Return the (X, Y) coordinate for the center point of the cell that contains the specified text.  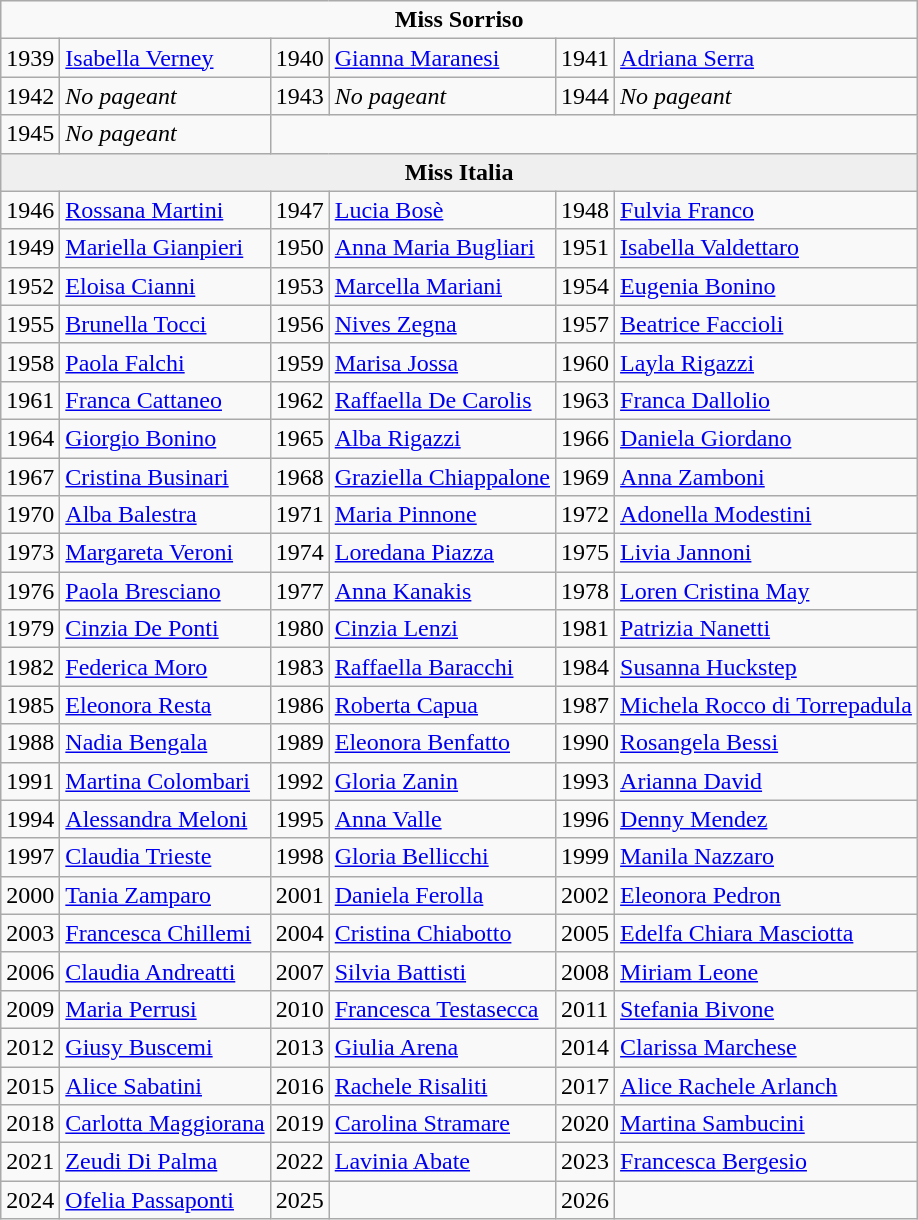
1978 (586, 591)
1955 (30, 324)
1942 (30, 96)
Fulvia Franco (766, 210)
Livia Jannoni (766, 553)
Claudia Andreatti (165, 971)
1979 (30, 629)
1989 (300, 743)
2025 (300, 1200)
Marisa Jossa (442, 362)
Paola Falchi (165, 362)
2000 (30, 895)
1968 (300, 477)
2017 (586, 1085)
Manila Nazzaro (766, 857)
Stefania Bivone (766, 1009)
2016 (300, 1085)
1940 (300, 58)
2022 (300, 1162)
Raffaella De Carolis (442, 400)
1946 (30, 210)
1975 (586, 553)
1970 (30, 515)
2026 (586, 1200)
Francesca Bergesio (766, 1162)
Paola Bresciano (165, 591)
2008 (586, 971)
Tania Zamparo (165, 895)
Francesca Chillemi (165, 933)
Marcella Mariani (442, 286)
1974 (300, 553)
2006 (30, 971)
Michela Rocco di Torrepadula (766, 705)
Nadia Bengala (165, 743)
Alba Rigazzi (442, 438)
Miss Italia (460, 172)
Martina Colombari (165, 781)
Cinzia De Ponti (165, 629)
2012 (30, 1047)
1967 (30, 477)
1948 (586, 210)
Roberta Capua (442, 705)
1964 (30, 438)
2018 (30, 1124)
Clarissa Marchese (766, 1047)
1966 (586, 438)
Francesca Testasecca (442, 1009)
Brunella Tocci (165, 324)
2011 (586, 1009)
Eugenia Bonino (766, 286)
Giorgio Bonino (165, 438)
2020 (586, 1124)
1991 (30, 781)
1943 (300, 96)
1961 (30, 400)
Cinzia Lenzi (442, 629)
Carolina Stramare (442, 1124)
Adriana Serra (766, 58)
Miss Sorriso (460, 20)
1972 (586, 515)
1998 (300, 857)
2001 (300, 895)
Anna Valle (442, 819)
Arianna David (766, 781)
1952 (30, 286)
Giulia Arena (442, 1047)
1987 (586, 705)
1944 (586, 96)
Susanna Huckstep (766, 667)
1960 (586, 362)
Anna Zamboni (766, 477)
Zeudi Di Palma (165, 1162)
2013 (300, 1047)
1995 (300, 819)
Alice Rachele Arlanch (766, 1085)
2010 (300, 1009)
Franca Cattaneo (165, 400)
1994 (30, 819)
1990 (586, 743)
2015 (30, 1085)
Eleonora Pedron (766, 895)
Patrizia Nanetti (766, 629)
1956 (300, 324)
1954 (586, 286)
Graziella Chiappalone (442, 477)
1939 (30, 58)
1986 (300, 705)
Beatrice Faccioli (766, 324)
2024 (30, 1200)
Denny Mendez (766, 819)
Franca Dallolio (766, 400)
2005 (586, 933)
Federica Moro (165, 667)
Layla Rigazzi (766, 362)
1980 (300, 629)
Daniela Ferolla (442, 895)
Anna Maria Bugliari (442, 248)
1971 (300, 515)
Silvia Battisti (442, 971)
2023 (586, 1162)
Miriam Leone (766, 971)
1957 (586, 324)
1962 (300, 400)
1983 (300, 667)
1945 (30, 134)
Gloria Zanin (442, 781)
1977 (300, 591)
Claudia Trieste (165, 857)
Nives Zegna (442, 324)
1953 (300, 286)
2021 (30, 1162)
1951 (586, 248)
1963 (586, 400)
1949 (30, 248)
1988 (30, 743)
Alice Sabatini (165, 1085)
Rosangela Bessi (766, 743)
1965 (300, 438)
Gianna Maranesi (442, 58)
1959 (300, 362)
2002 (586, 895)
1947 (300, 210)
1976 (30, 591)
Eloisa Cianni (165, 286)
Eleonora Resta (165, 705)
1992 (300, 781)
Isabella Valdettaro (766, 248)
1982 (30, 667)
Rossana Martini (165, 210)
Lavinia Abate (442, 1162)
1958 (30, 362)
1985 (30, 705)
1969 (586, 477)
Alessandra Meloni (165, 819)
1981 (586, 629)
Loredana Piazza (442, 553)
1984 (586, 667)
Margareta Veroni (165, 553)
Mariella Gianpieri (165, 248)
Anna Kanakis (442, 591)
Raffaella Baracchi (442, 667)
Edelfa Chiara Masciotta (766, 933)
Giusy Buscemi (165, 1047)
Eleonora Benfatto (442, 743)
Ofelia Passaponti (165, 1200)
Isabella Verney (165, 58)
1973 (30, 553)
1950 (300, 248)
Cristina Chiabotto (442, 933)
Alba Balestra (165, 515)
Gloria Bellicchi (442, 857)
Adonella Modestini (766, 515)
1999 (586, 857)
1993 (586, 781)
Loren Cristina May (766, 591)
Cristina Businari (165, 477)
Daniela Giordano (766, 438)
Maria Pinnone (442, 515)
2003 (30, 933)
2009 (30, 1009)
1941 (586, 58)
1997 (30, 857)
2019 (300, 1124)
Martina Sambucini (766, 1124)
2014 (586, 1047)
Lucia Bosè (442, 210)
2004 (300, 933)
Maria Perrusi (165, 1009)
Rachele Risaliti (442, 1085)
Carlotta Maggiorana (165, 1124)
2007 (300, 971)
1996 (586, 819)
